Detect which cell encompasses the target text, then output its [X, Y] center coordinate. 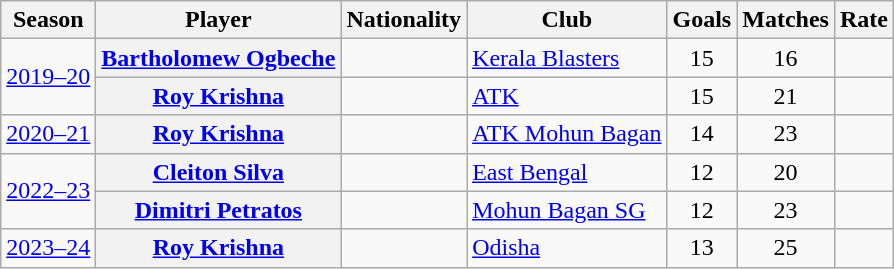
13 [702, 248]
2023–24 [48, 248]
Odisha [567, 248]
Bartholomew Ogbeche [218, 58]
Mohun Bagan SG [567, 210]
ATK Mohun Bagan [567, 134]
2022–23 [48, 191]
Kerala Blasters [567, 58]
Player [218, 20]
2019–20 [48, 77]
16 [786, 58]
ATK [567, 96]
Cleiton Silva [218, 172]
East Bengal [567, 172]
Nationality [404, 20]
Goals [702, 20]
2020–21 [48, 134]
25 [786, 248]
14 [702, 134]
Club [567, 20]
20 [786, 172]
Matches [786, 20]
21 [786, 96]
Rate [864, 20]
Dimitri Petratos [218, 210]
Season [48, 20]
